Identify which cell holds the provided text, then report its (X, Y) central coordinate. 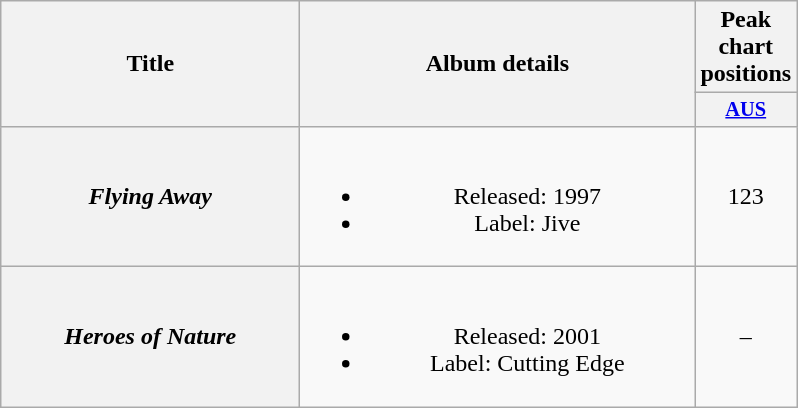
123 (746, 196)
AUS (746, 110)
– (746, 337)
Title (150, 64)
Heroes of Nature (150, 337)
Released: 2001Label: Cutting Edge (498, 337)
Released: 1997Label: Jive (498, 196)
Flying Away (150, 196)
Album details (498, 64)
Peak chartpositions (746, 47)
